Capture the cell that displays the provided text and extract its (X, Y) central coordinate. 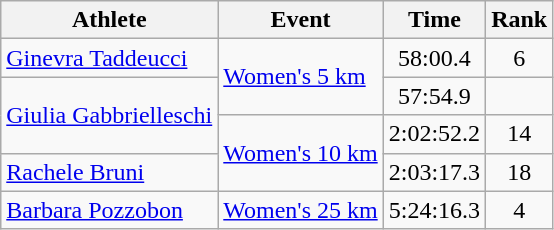
Giulia Gabbrielleschi (110, 115)
2:02:52.2 (434, 134)
Rank (520, 20)
Athlete (110, 20)
Women's 10 km (300, 153)
Event (300, 20)
14 (520, 134)
18 (520, 172)
Rachele Bruni (110, 172)
5:24:16.3 (434, 210)
Ginevra Taddeucci (110, 58)
Women's 25 km (300, 210)
57:54.9 (434, 96)
6 (520, 58)
4 (520, 210)
2:03:17.3 (434, 172)
58:00.4 (434, 58)
Time (434, 20)
Barbara Pozzobon (110, 210)
Women's 5 km (300, 77)
